Extract the [x, y] coordinate from the center of the cell holding the provided text.  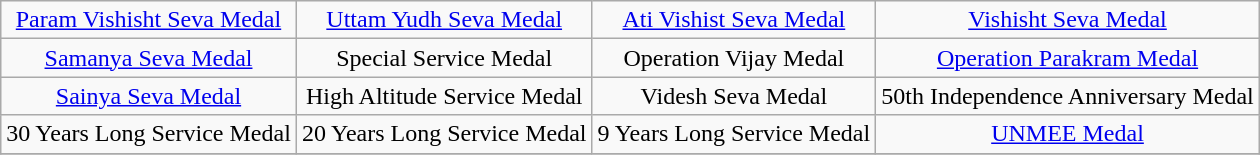
Operation Vijay Medal [734, 58]
Param Vishisht Seva Medal [149, 20]
50th Independence Anniversary Medal [1068, 96]
Uttam Yudh Seva Medal [444, 20]
Ati Vishist Seva Medal [734, 20]
Special Service Medal [444, 58]
Vishisht Seva Medal [1068, 20]
Operation Parakram Medal [1068, 58]
20 Years Long Service Medal [444, 134]
9 Years Long Service Medal [734, 134]
30 Years Long Service Medal [149, 134]
High Altitude Service Medal [444, 96]
Sainya Seva Medal [149, 96]
Videsh Seva Medal [734, 96]
UNMEE Medal [1068, 134]
Samanya Seva Medal [149, 58]
